Provide the [x, y] coordinate of the cell's center where the given text is located.  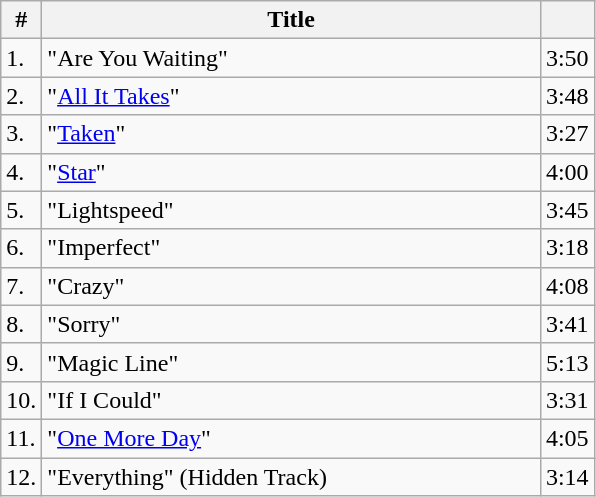
"Are You Waiting" [292, 58]
Title [292, 20]
3:31 [567, 400]
1. [22, 58]
"Lightspeed" [292, 210]
# [22, 20]
3:14 [567, 477]
8. [22, 324]
"One More Day" [292, 438]
3:50 [567, 58]
4. [22, 172]
2. [22, 96]
"Star" [292, 172]
5. [22, 210]
11. [22, 438]
6. [22, 248]
10. [22, 400]
"Imperfect" [292, 248]
4:08 [567, 286]
3:27 [567, 134]
3:48 [567, 96]
3:18 [567, 248]
"Crazy" [292, 286]
"Taken" [292, 134]
7. [22, 286]
"Everything" (Hidden Track) [292, 477]
"If I Could" [292, 400]
"Sorry" [292, 324]
9. [22, 362]
3. [22, 134]
"All It Takes" [292, 96]
12. [22, 477]
3:45 [567, 210]
4:05 [567, 438]
"Magic Line" [292, 362]
5:13 [567, 362]
4:00 [567, 172]
3:41 [567, 324]
